Return [X, Y] of the center of cell containing provided text 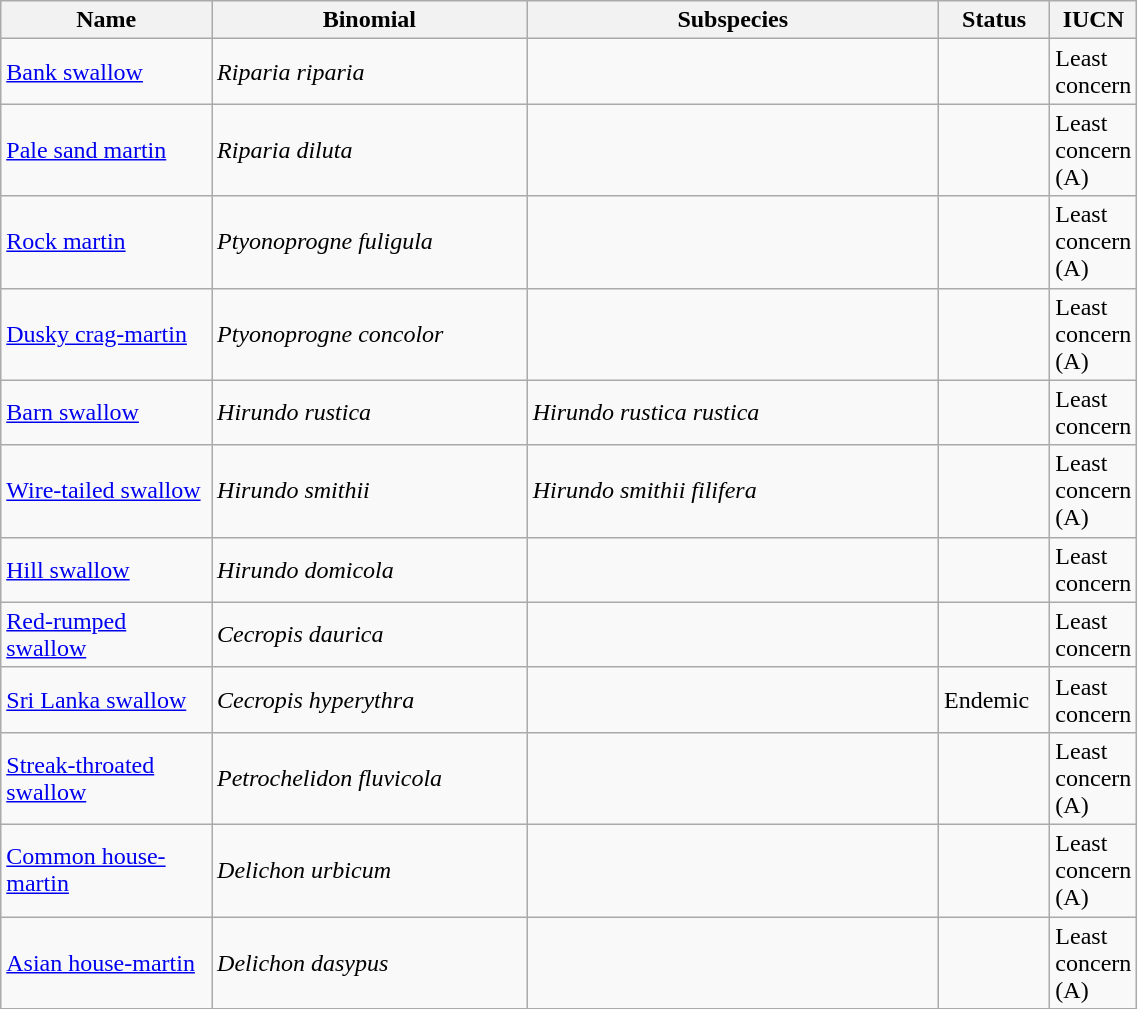
Status [994, 20]
Hirundo rustica rustica [732, 412]
Hirundo smithii [370, 491]
Delichon urbicum [370, 870]
Riparia diluta [370, 150]
Red-rumped swallow [106, 634]
Hirundo domicola [370, 570]
Delichon dasypus [370, 962]
IUCN [1094, 20]
Ptyonoprogne concolor [370, 334]
Ptyonoprogne fuligula [370, 242]
Petrochelidon fluvicola [370, 778]
Asian house-martin [106, 962]
Endemic [994, 700]
Wire-tailed swallow [106, 491]
Barn swallow [106, 412]
Pale sand martin [106, 150]
Bank swallow [106, 72]
Riparia riparia [370, 72]
Hirundo smithii filifera [732, 491]
Streak-throated swallow [106, 778]
Cecropis daurica [370, 634]
Hirundo rustica [370, 412]
Hill swallow [106, 570]
Common house-martin [106, 870]
Sri Lanka swallow [106, 700]
Cecropis hyperythra [370, 700]
Name [106, 20]
Binomial [370, 20]
Dusky crag-martin [106, 334]
Subspecies [732, 20]
Rock martin [106, 242]
